Scan for the cell matching the given text and deliver its [x, y] coordinate at center. 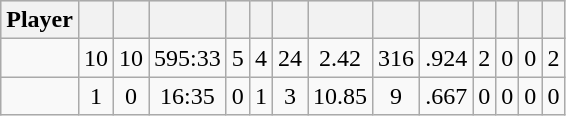
595:33 [188, 58]
5 [238, 58]
24 [290, 58]
9 [396, 96]
.924 [446, 58]
Player [40, 20]
4 [260, 58]
10.85 [340, 96]
16:35 [188, 96]
3 [290, 96]
316 [396, 58]
2.42 [340, 58]
.667 [446, 96]
